Provide the (x, y) coordinate of the cell's center where the given text is located.  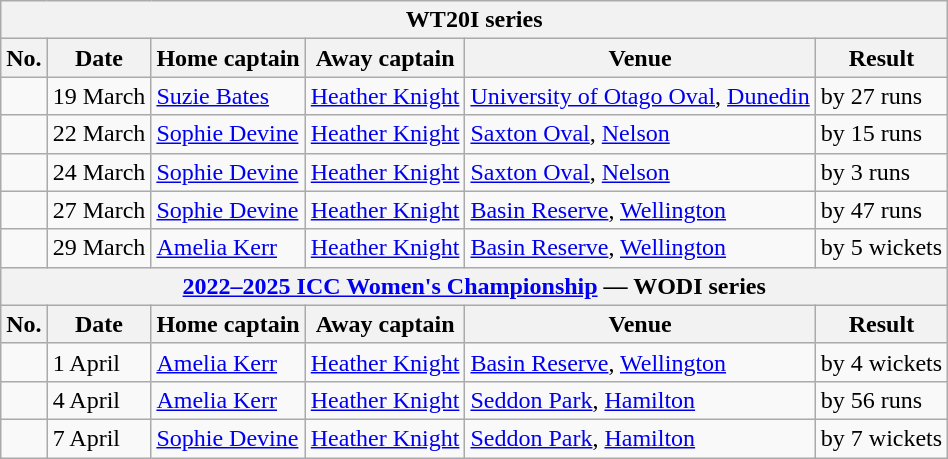
WT20I series (474, 20)
7 April (99, 438)
1 April (99, 362)
29 March (99, 248)
24 March (99, 172)
19 March (99, 96)
by 7 wickets (881, 438)
by 15 runs (881, 134)
by 4 wickets (881, 362)
by 27 runs (881, 96)
22 March (99, 134)
2022–2025 ICC Women's Championship — WODI series (474, 286)
by 47 runs (881, 210)
Suzie Bates (228, 96)
by 5 wickets (881, 248)
4 April (99, 400)
University of Otago Oval, Dunedin (640, 96)
by 56 runs (881, 400)
27 March (99, 210)
by 3 runs (881, 172)
